Locate the cell with the specified text and output its [X, Y] center coordinate. 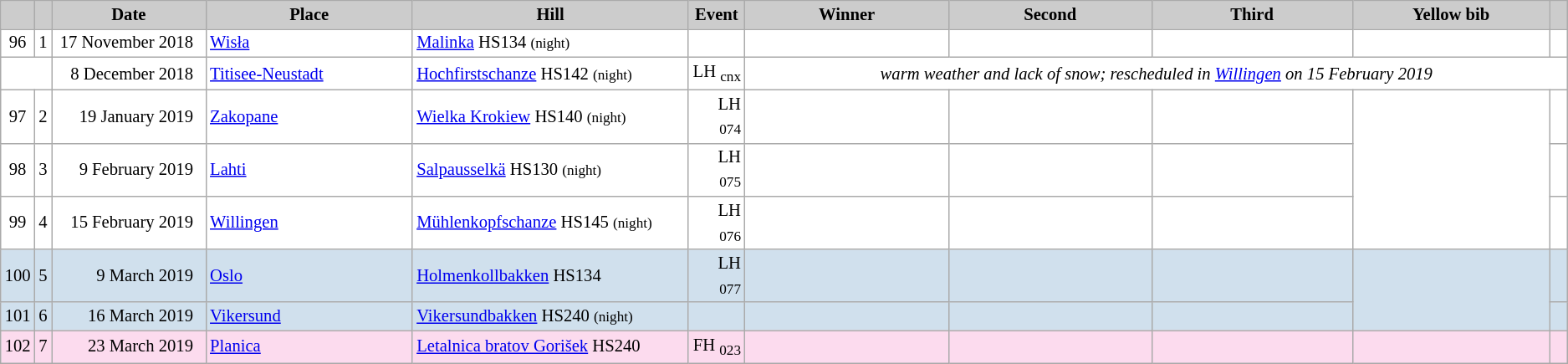
Vikersundbakken HS240 (night) [550, 316]
LH 074 [717, 115]
Willingen [309, 223]
Planica [309, 346]
LH 076 [717, 223]
98 [18, 169]
warm weather and lack of snow; rescheduled in Willingen on 15 February 2019 [1157, 74]
100 [18, 276]
LH 077 [717, 276]
LH cnx [717, 74]
9 February 2019 [129, 169]
4 [43, 223]
Event [717, 14]
96 [18, 43]
97 [18, 115]
Mühlenkopfschanze HS145 (night) [550, 223]
9 March 2019 [129, 276]
Letalnica bratov Gorišek HS240 [550, 346]
Winner [846, 14]
Titisee-Neustadt [309, 74]
3 [43, 169]
Place [309, 14]
Wisła [309, 43]
Lahti [309, 169]
101 [18, 316]
FH 023 [717, 346]
8 December 2018 [129, 74]
102 [18, 346]
99 [18, 223]
Wielka Krokiew HS140 (night) [550, 115]
19 January 2019 [129, 115]
23 March 2019 [129, 346]
Yellow bib [1451, 14]
Salpausselkä HS130 (night) [550, 169]
Hill [550, 14]
17 November 2018 [129, 43]
LH 075 [717, 169]
15 February 2019 [129, 223]
Vikersund [309, 316]
Zakopane [309, 115]
Second [1050, 14]
Malinka HS134 (night) [550, 43]
7 [43, 346]
Hochfirstschanze HS142 (night) [550, 74]
Holmenkollbakken HS134 [550, 276]
5 [43, 276]
Date [129, 14]
Oslo [309, 276]
Third [1252, 14]
16 March 2019 [129, 316]
1 [43, 43]
2 [43, 115]
6 [43, 316]
